Scan for the cell matching the given text and deliver its [X, Y] coordinate at center. 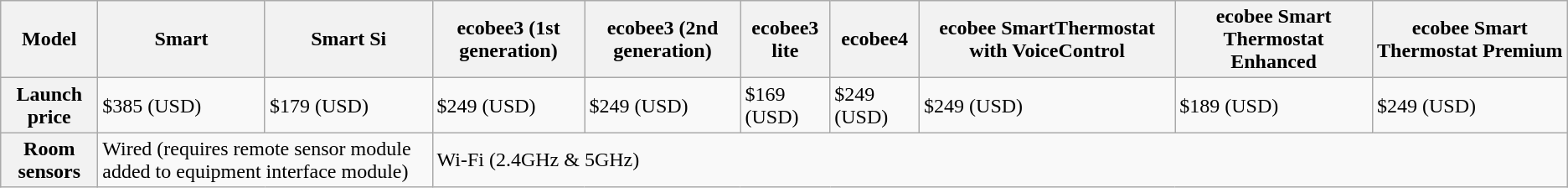
ecobee3 lite [786, 39]
Smart [182, 39]
ecobee Smart Thermostat Enhanced [1274, 39]
Model [49, 39]
Smart Si [348, 39]
ecobee3 (2nd generation) [663, 39]
Wi-Fi (2.4GHz & 5GHz) [1000, 159]
Room sensors [49, 159]
ecobee3 (1st generation) [508, 39]
Launch price [49, 106]
$189 (USD) [1274, 106]
$385 (USD) [182, 106]
$179 (USD) [348, 106]
$169 (USD) [786, 106]
ecobee Smart Thermostat Premium [1469, 39]
Wired (requires remote sensor module added to equipment interface module) [265, 159]
ecobee4 [874, 39]
ecobee SmartThermostat with VoiceControl [1047, 39]
